Detect which cell encompasses the target text, then output its [x, y] center coordinate. 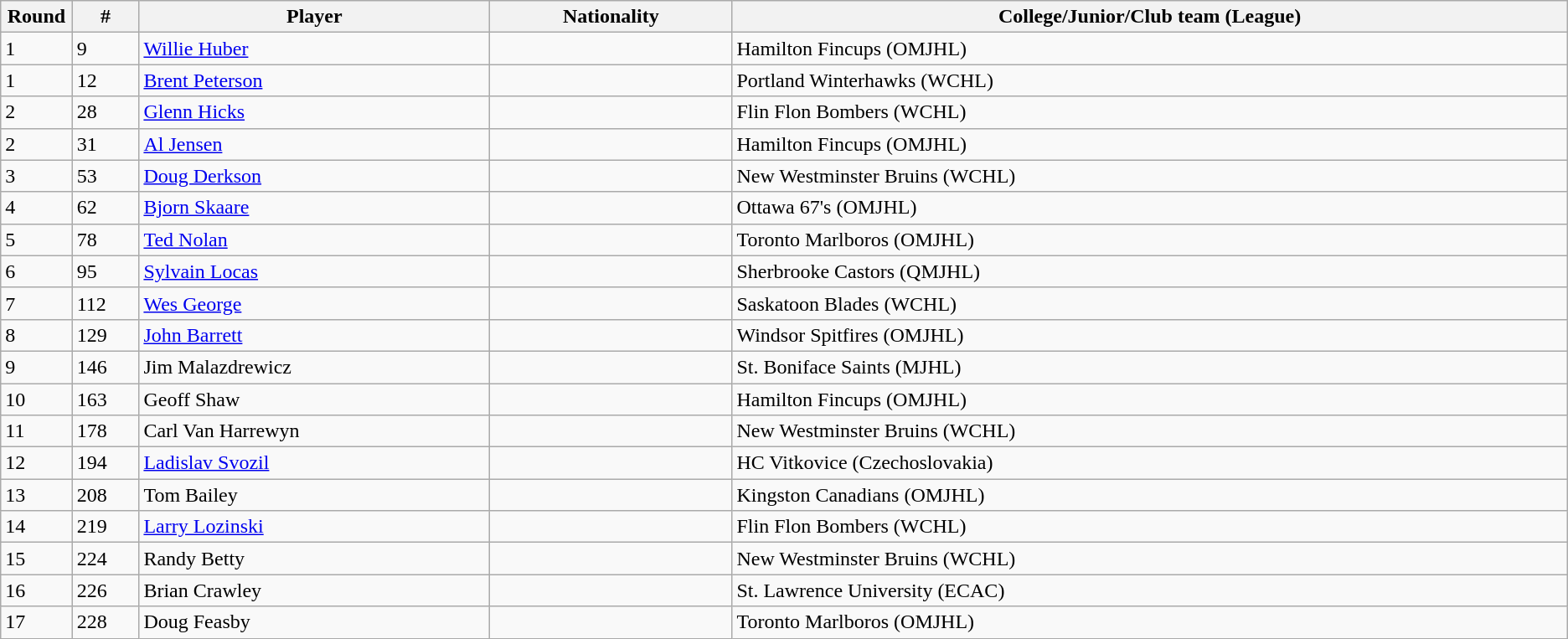
Al Jensen [315, 144]
Windsor Spitfires (OMJHL) [1149, 335]
53 [106, 176]
Doug Derkson [315, 176]
Ted Nolan [315, 240]
224 [106, 559]
28 [106, 112]
228 [106, 622]
226 [106, 590]
Nationality [611, 17]
Ottawa 67's (OMJHL) [1149, 208]
Saskatoon Blades (WCHL) [1149, 303]
Randy Betty [315, 559]
Carl Van Harrewyn [315, 431]
5 [37, 240]
St. Boniface Saints (MJHL) [1149, 367]
31 [106, 144]
Ladislav Svozil [315, 463]
208 [106, 495]
Sherbrooke Castors (QMJHL) [1149, 271]
Tom Bailey [315, 495]
HC Vitkovice (Czechoslovakia) [1149, 463]
15 [37, 559]
4 [37, 208]
Willie Huber [315, 49]
8 [37, 335]
219 [106, 527]
95 [106, 271]
62 [106, 208]
College/Junior/Club team (League) [1149, 17]
Brent Peterson [315, 80]
129 [106, 335]
St. Lawrence University (ECAC) [1149, 590]
Round [37, 17]
Wes George [315, 303]
16 [37, 590]
11 [37, 431]
Portland Winterhawks (WCHL) [1149, 80]
John Barrett [315, 335]
194 [106, 463]
Player [315, 17]
Larry Lozinski [315, 527]
Bjorn Skaare [315, 208]
6 [37, 271]
112 [106, 303]
10 [37, 399]
146 [106, 367]
Jim Malazdrewicz [315, 367]
7 [37, 303]
Geoff Shaw [315, 399]
Brian Crawley [315, 590]
17 [37, 622]
78 [106, 240]
178 [106, 431]
163 [106, 399]
Glenn Hicks [315, 112]
3 [37, 176]
13 [37, 495]
Kingston Canadians (OMJHL) [1149, 495]
# [106, 17]
Sylvain Locas [315, 271]
Doug Feasby [315, 622]
14 [37, 527]
